Determine the [x, y] coordinate at the center of the cell enclosing the given text.  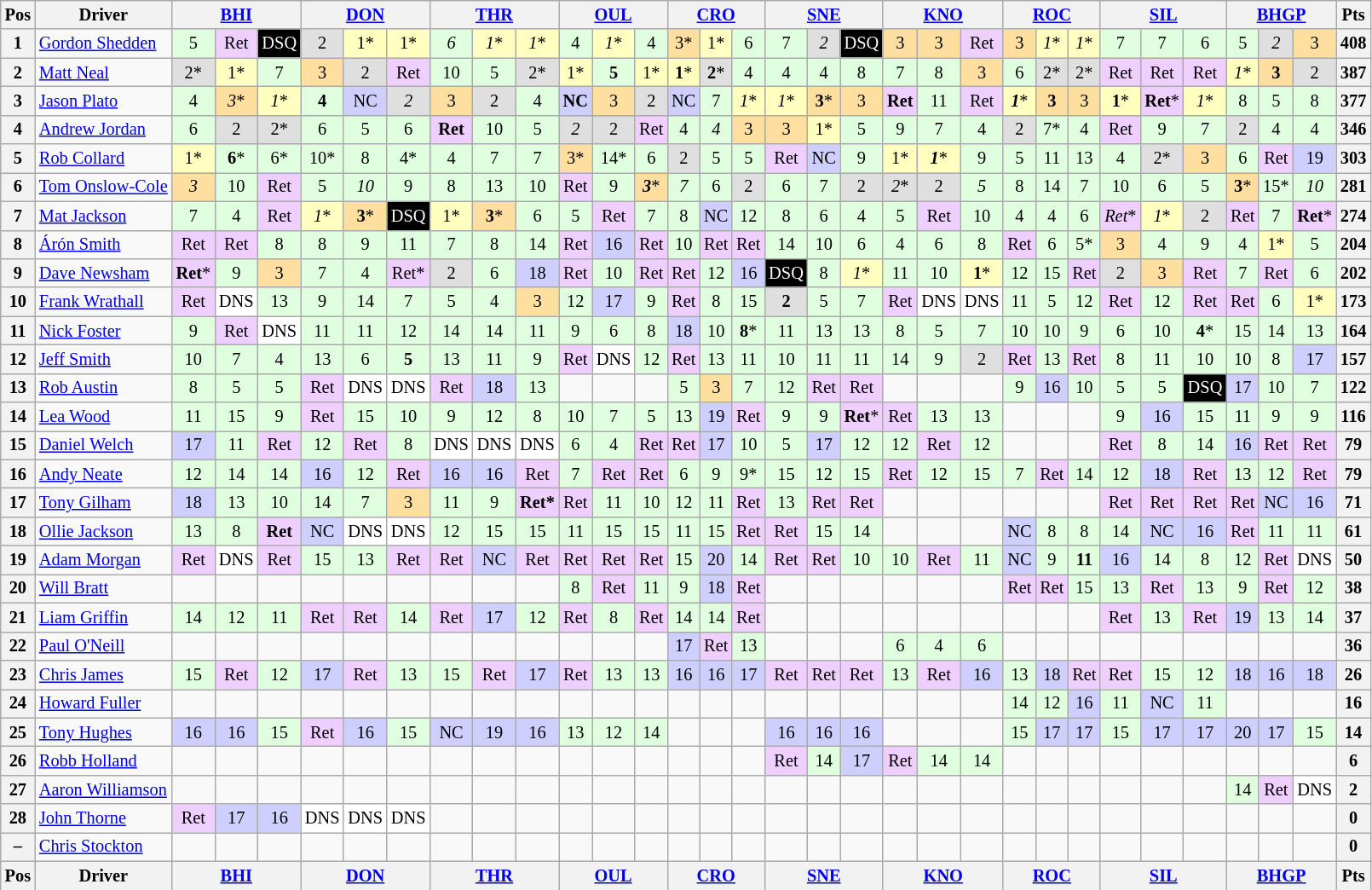
303 [1353, 159]
Rob Austin [104, 388]
23 [18, 674]
202 [1353, 273]
Daniel Welch [104, 445]
Aaron Williamson [104, 789]
8* [748, 331]
Ollie Jackson [104, 531]
Dave Newsham [104, 273]
1 [18, 43]
281 [1353, 187]
274 [1353, 216]
346 [1353, 130]
Andrew Jordan [104, 130]
Tony Gilham [104, 502]
36 [1353, 646]
387 [1353, 72]
28 [18, 818]
Jeff Smith [104, 359]
Árón Smith [104, 245]
Andy Neate [104, 474]
61 [1353, 531]
9* [748, 474]
John Thorne [104, 818]
Paul O'Neill [104, 646]
122 [1353, 388]
Rob Collard [104, 159]
157 [1353, 359]
27 [18, 789]
Mat Jackson [104, 216]
22 [18, 646]
21 [18, 617]
Adam Morgan [104, 560]
Jason Plato [104, 101]
14* [614, 159]
164 [1353, 331]
173 [1353, 302]
– [18, 847]
116 [1353, 417]
377 [1353, 101]
15* [1276, 187]
25 [18, 732]
Matt Neal [104, 72]
5* [1084, 245]
10* [322, 159]
204 [1353, 245]
38 [1353, 588]
24 [18, 703]
71 [1353, 502]
Lea Wood [104, 417]
Chris Stockton [104, 847]
Tom Onslow-Cole [104, 187]
Frank Wrathall [104, 302]
50 [1353, 560]
Gordon Shedden [104, 43]
Will Bratt [104, 588]
Chris James [104, 674]
Tony Hughes [104, 732]
Howard Fuller [104, 703]
Robb Holland [104, 760]
7* [1052, 130]
408 [1353, 43]
Liam Griffin [104, 617]
37 [1353, 617]
Nick Foster [104, 331]
